Determine the [X, Y] coordinate at the center of the cell enclosing the given text.  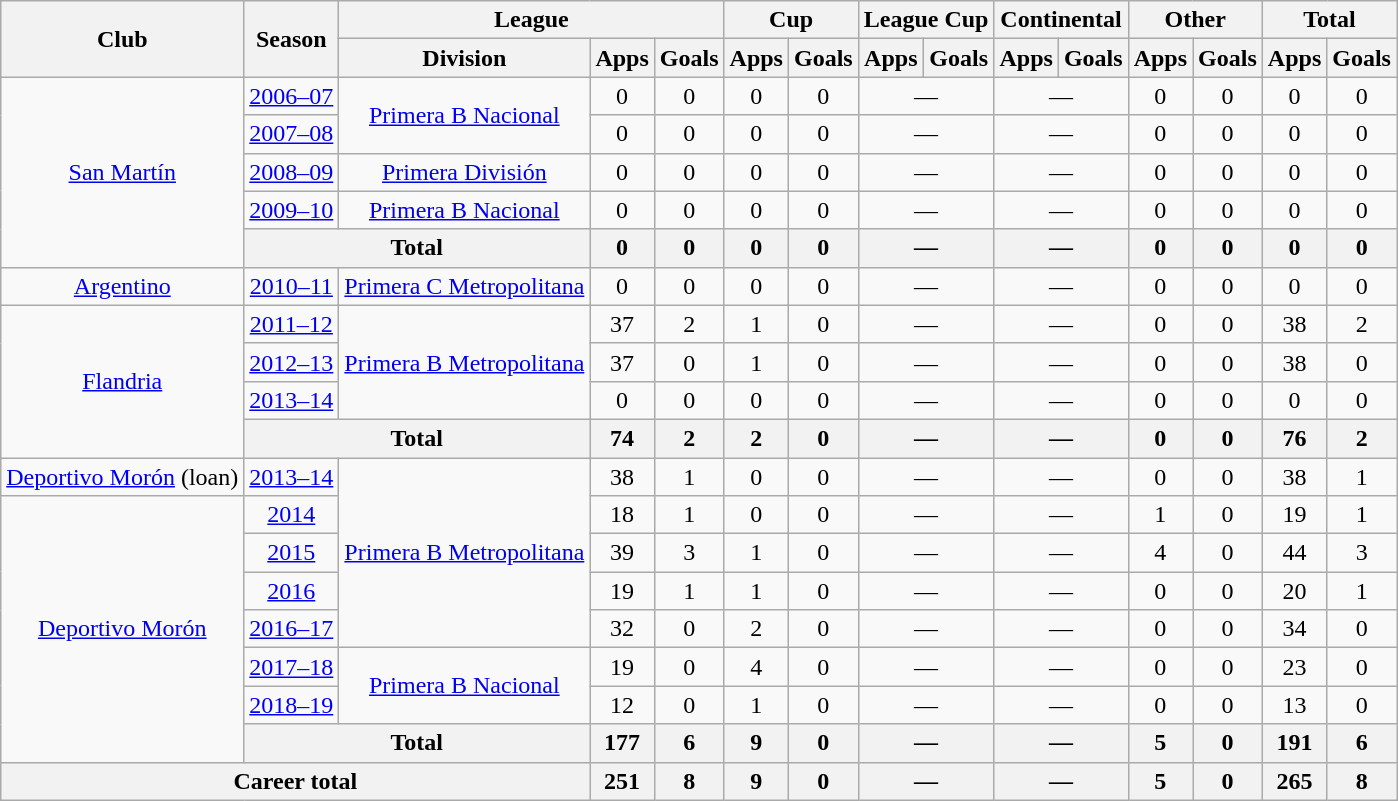
44 [1294, 553]
2010–11 [292, 286]
34 [1294, 629]
2007–08 [292, 134]
Deportivo Morón (loan) [122, 477]
Club [122, 39]
Argentino [122, 286]
Cup [791, 20]
76 [1294, 438]
Flandria [122, 381]
251 [622, 781]
Career total [296, 781]
Continental [1061, 20]
265 [1294, 781]
2008–09 [292, 172]
League Cup [926, 20]
2018–19 [292, 705]
League [532, 20]
39 [622, 553]
San Martín [122, 172]
20 [1294, 591]
2009–10 [292, 210]
74 [622, 438]
2011–12 [292, 324]
2006–07 [292, 96]
2012–13 [292, 362]
Primera División [464, 172]
2014 [292, 515]
2015 [292, 553]
Deportivo Morón [122, 629]
23 [1294, 667]
Division [464, 58]
13 [1294, 705]
177 [622, 743]
12 [622, 705]
18 [622, 515]
Season [292, 39]
2016–17 [292, 629]
191 [1294, 743]
32 [622, 629]
Primera C Metropolitana [464, 286]
2016 [292, 591]
2017–18 [292, 667]
Other [1195, 20]
